Scan for the cell matching the given text and deliver its (X, Y) coordinate at center. 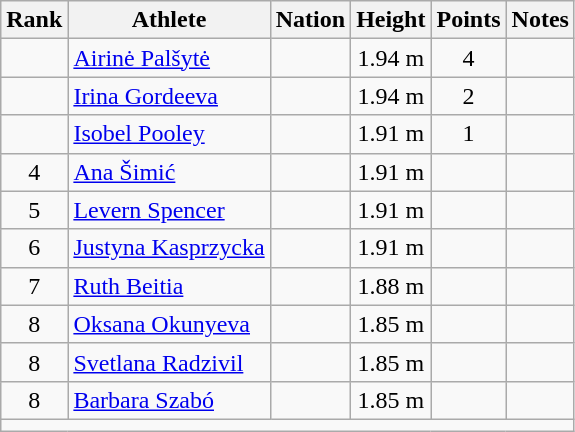
Nation (310, 20)
1 (468, 134)
Isobel Pooley (169, 134)
5 (34, 210)
Irina Gordeeva (169, 96)
2 (468, 96)
Notes (540, 20)
Points (468, 20)
Justyna Kasprzycka (169, 248)
Svetlana Radzivil (169, 362)
Airinė Palšytė (169, 58)
Height (391, 20)
6 (34, 248)
Barbara Szabó (169, 400)
Rank (34, 20)
Oksana Okunyeva (169, 324)
Ana Šimić (169, 172)
Athlete (169, 20)
Levern Spencer (169, 210)
7 (34, 286)
1.88 m (391, 286)
Ruth Beitia (169, 286)
